Return (X, Y) of the center of cell containing provided text 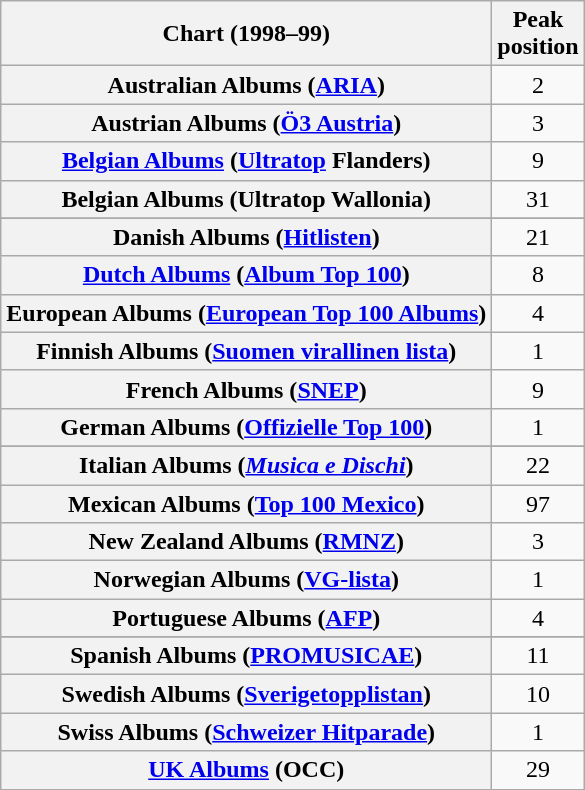
97 (538, 503)
Swedish Albums (Sverigetopplistan) (246, 694)
Australian Albums (ARIA) (246, 85)
Dutch Albums (Album Top 100) (246, 275)
Peakposition (538, 34)
22 (538, 465)
11 (538, 656)
Italian Albums (Musica e Dischi) (246, 465)
Danish Albums (Hitlisten) (246, 237)
Austrian Albums (Ö3 Austria) (246, 123)
10 (538, 694)
Chart (1998–99) (246, 34)
European Albums (European Top 100 Albums) (246, 313)
French Albums (SNEP) (246, 389)
2 (538, 85)
21 (538, 237)
Finnish Albums (Suomen virallinen lista) (246, 351)
29 (538, 770)
31 (538, 199)
8 (538, 275)
Portuguese Albums (AFP) (246, 618)
Spanish Albums (PROMUSICAE) (246, 656)
Swiss Albums (Schweizer Hitparade) (246, 732)
Mexican Albums (Top 100 Mexico) (246, 503)
Norwegian Albums (VG-lista) (246, 580)
Belgian Albums (Ultratop Flanders) (246, 161)
UK Albums (OCC) (246, 770)
Belgian Albums (Ultratop Wallonia) (246, 199)
New Zealand Albums (RMNZ) (246, 542)
German Albums (Offizielle Top 100) (246, 427)
